Capture the cell that displays the provided text and extract its (X, Y) central coordinate. 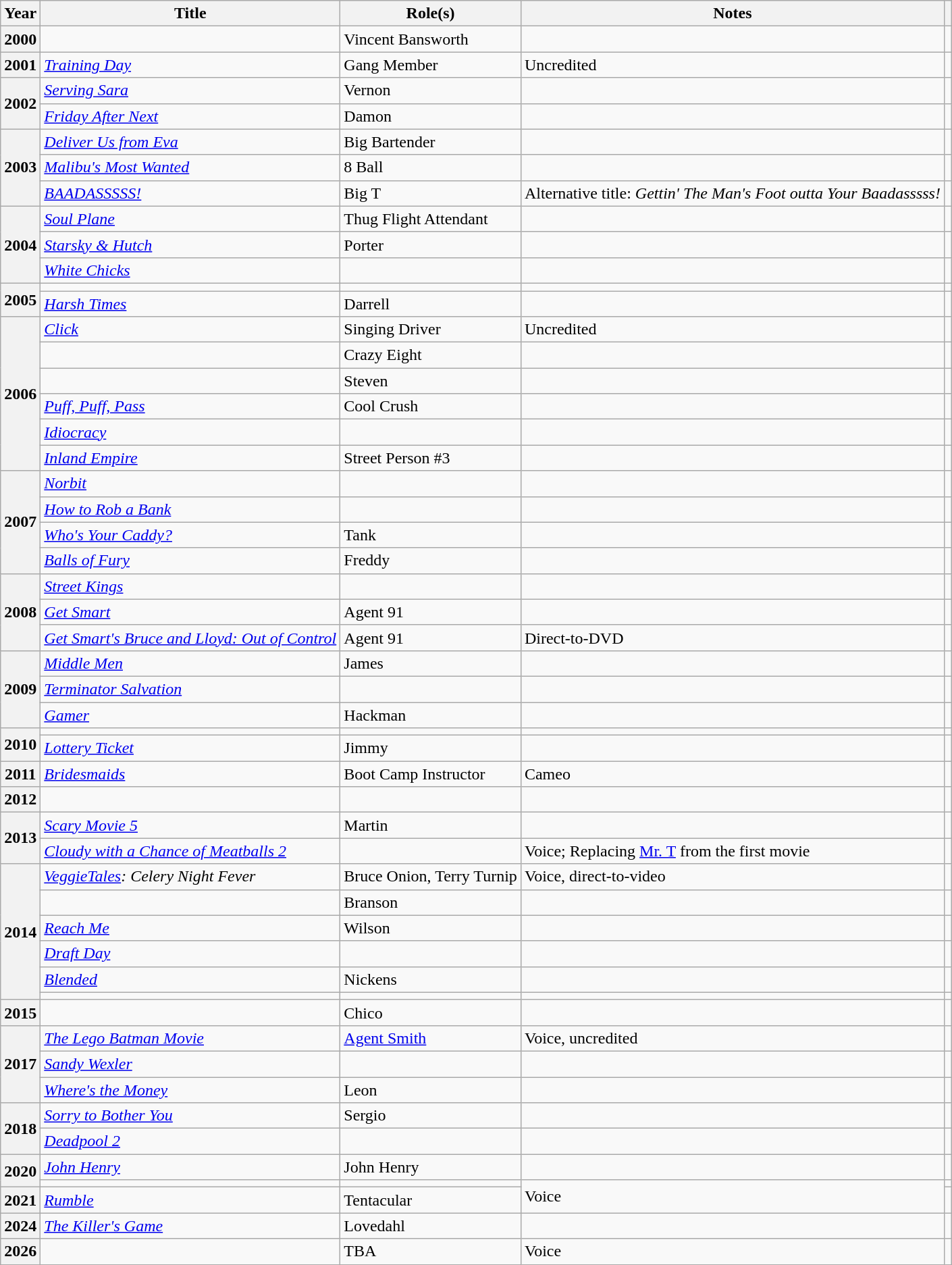
Freddy (431, 561)
BAADASSSSS! (190, 193)
Terminator Salvation (190, 689)
Voice; Replacing Mr. T from the first movie (732, 851)
Lovedahl (431, 1226)
Boot Camp Instructor (431, 774)
Get Smart (190, 612)
Malibu's Most Wanted (190, 167)
Title (190, 14)
Soul Plane (190, 219)
Deadpool 2 (190, 1141)
Vincent Bansworth (431, 39)
Middle Men (190, 663)
Cool Crush (431, 407)
Branson (431, 902)
White Chicks (190, 270)
How to Rob a Bank (190, 509)
2005 (20, 300)
2004 (20, 244)
Crazy Eight (431, 355)
Click (190, 330)
2021 (20, 1200)
2011 (20, 774)
Where's the Money (190, 1089)
The Killer's Game (190, 1226)
Agent Smith (431, 1038)
Balls of Fury (190, 561)
Steven (431, 381)
James (431, 663)
Wilson (431, 928)
2008 (20, 612)
Sorry to Bother You (190, 1116)
Starsky & Hutch (190, 244)
Alternative title: Gettin' The Man's Foot outta Your Baadasssss! (732, 193)
2003 (20, 167)
Get Smart's Bruce and Lloyd: Out of Control (190, 638)
TBA (431, 1251)
Singing Driver (431, 330)
Cameo (732, 774)
Direct-to-DVD (732, 638)
Serving Sara (190, 91)
2026 (20, 1251)
Role(s) (431, 14)
The Lego Batman Movie (190, 1038)
Idiocracy (190, 432)
Sergio (431, 1116)
Martin (431, 825)
8 Ball (431, 167)
2015 (20, 1012)
Street Kings (190, 586)
Chico (431, 1012)
Gamer (190, 715)
2007 (20, 522)
VeggieTales: Celery Night Fever (190, 877)
Notes (732, 14)
2009 (20, 689)
Gang Member (431, 65)
2024 (20, 1226)
Norbit (190, 484)
2010 (20, 744)
Cloudy with a Chance of Meatballs 2 (190, 851)
Hackman (431, 715)
2017 (20, 1064)
Harsh Times (190, 303)
Damon (431, 116)
Year (20, 14)
2002 (20, 103)
Big Bartender (431, 142)
Sandy Wexler (190, 1064)
Bruce Onion, Terry Turnip (431, 877)
Training Day (190, 65)
Inland Empire (190, 458)
Reach Me (190, 928)
Thug Flight Attendant (431, 219)
Darrell (431, 303)
Tank (431, 535)
Leon (431, 1089)
Voice, direct-to-video (732, 877)
2006 (20, 394)
Puff, Puff, Pass (190, 407)
Jimmy (431, 748)
Scary Movie 5 (190, 825)
2001 (20, 65)
Blended (190, 979)
Street Person #3 (431, 458)
2013 (20, 838)
Tentacular (431, 1200)
Voice, uncredited (732, 1038)
Who's Your Caddy? (190, 535)
Draft Day (190, 954)
Big T (431, 193)
2012 (20, 800)
Friday After Next (190, 116)
Rumble (190, 1200)
Lottery Ticket (190, 748)
Porter (431, 244)
2018 (20, 1129)
Bridesmaids (190, 774)
Vernon (431, 91)
2020 (20, 1171)
2000 (20, 39)
Nickens (431, 979)
Deliver Us from Eva (190, 142)
2014 (20, 932)
